Determine the (x, y) coordinate at the center of the cell enclosing the given text.  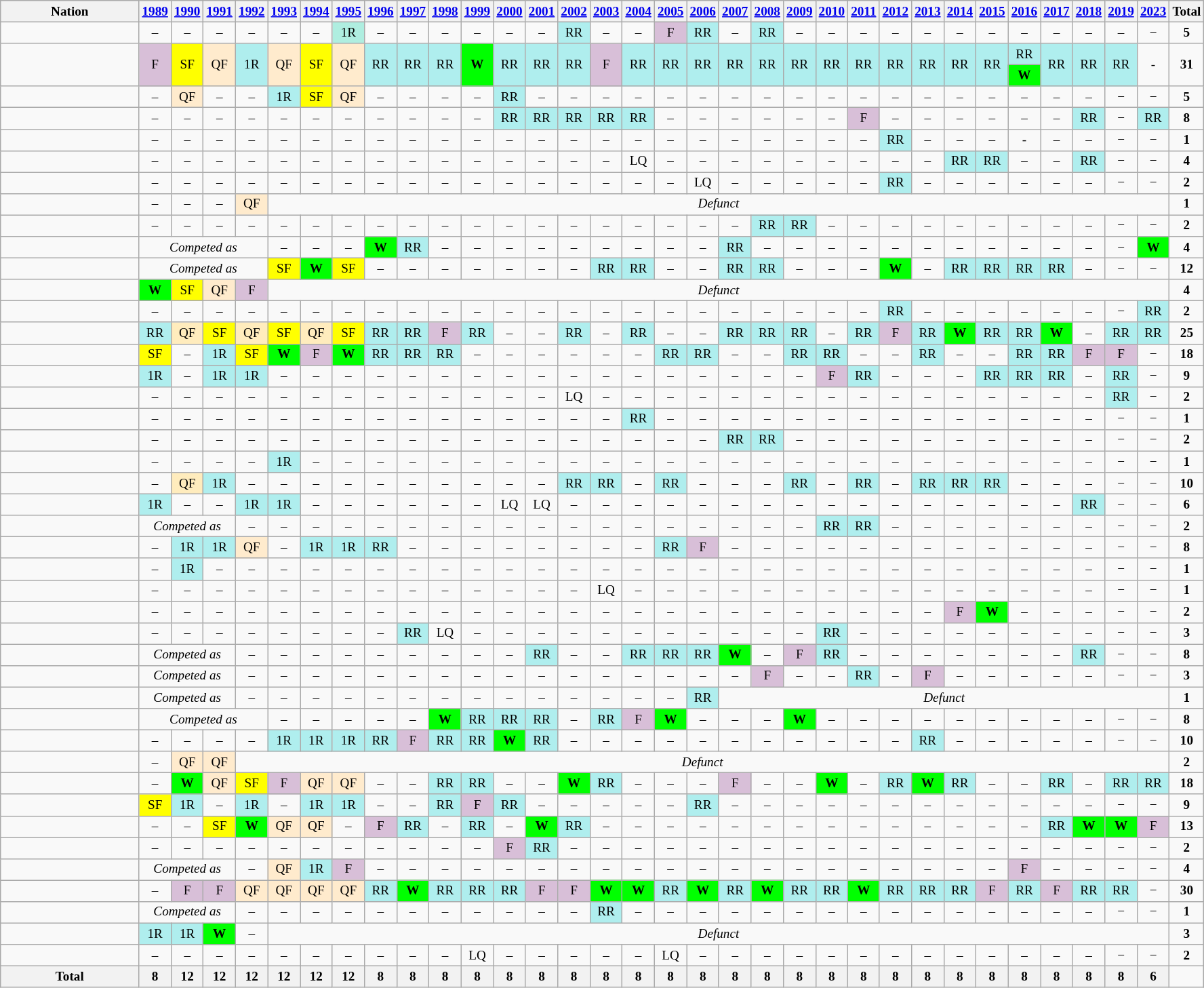
1990 (187, 12)
2018 (1089, 12)
Nation (70, 12)
1991 (220, 12)
2004 (639, 12)
1993 (284, 12)
1998 (445, 12)
2001 (542, 12)
2008 (767, 12)
1989 (155, 12)
2016 (1024, 12)
2009 (800, 12)
2023 (1153, 12)
2000 (510, 12)
2002 (574, 12)
1995 (348, 12)
31 (1186, 65)
2019 (1121, 12)
2003 (606, 12)
2010 (832, 12)
1997 (413, 12)
2015 (992, 12)
2006 (703, 12)
2007 (735, 12)
2012 (896, 12)
2017 (1057, 12)
2014 (960, 12)
1994 (317, 12)
2005 (670, 12)
1996 (381, 12)
1992 (252, 12)
1999 (477, 12)
30 (1186, 891)
2013 (928, 12)
13 (1186, 827)
25 (1186, 333)
2011 (864, 12)
